From the cell containing the given text, extract its center point as (X, Y) coordinate. 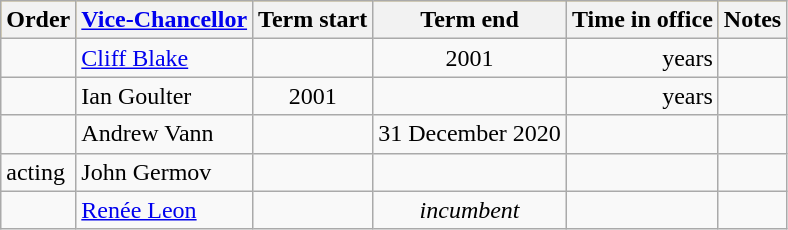
Renée Leon (164, 210)
Cliff Blake (164, 58)
Term start (313, 20)
Vice-Chancellor (164, 20)
Time in office (642, 20)
Andrew Vann (164, 134)
John Germov (164, 172)
acting (38, 172)
Term end (470, 20)
Ian Goulter (164, 96)
Order (38, 20)
Notes (752, 20)
incumbent (470, 210)
31 December 2020 (470, 134)
